Determine the [x, y] coordinate at the center of the cell enclosing the given text.  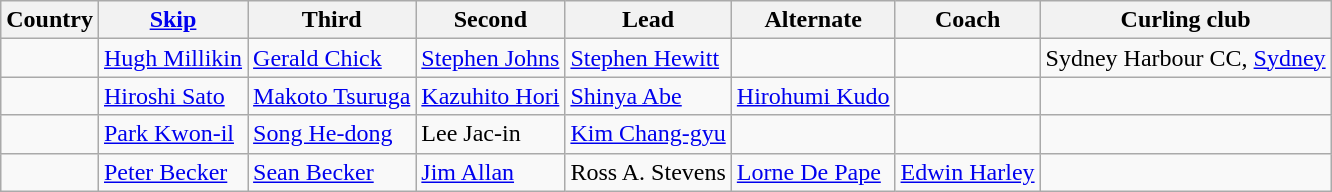
Second [490, 20]
Sydney Harbour CC, Sydney [1186, 58]
Shinya Abe [648, 96]
Country [50, 20]
Makoto Tsuruga [332, 96]
Hirohumi Kudo [813, 96]
Skip [172, 20]
Lee Jac-in [490, 134]
Hiroshi Sato [172, 96]
Sean Becker [332, 172]
Third [332, 20]
Kim Chang-gyu [648, 134]
Stephen Hewitt [648, 58]
Hugh Millikin [172, 58]
Curling club [1186, 20]
Gerald Chick [332, 58]
Ross A. Stevens [648, 172]
Peter Becker [172, 172]
Lorne De Pape [813, 172]
Park Kwon-il [172, 134]
Song He-dong [332, 134]
Jim Allan [490, 172]
Edwin Harley [968, 172]
Kazuhito Hori [490, 96]
Lead [648, 20]
Alternate [813, 20]
Stephen Johns [490, 58]
Coach [968, 20]
